Scan for the cell matching the given text and deliver its (x, y) coordinate at center. 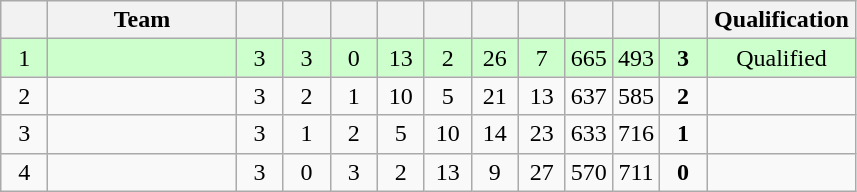
7 (542, 58)
Team (142, 20)
27 (542, 172)
23 (542, 134)
14 (494, 134)
26 (494, 58)
Qualification (781, 20)
665 (588, 58)
637 (588, 96)
570 (588, 172)
711 (636, 172)
4 (24, 172)
716 (636, 134)
9 (494, 172)
Qualified (781, 58)
585 (636, 96)
21 (494, 96)
493 (636, 58)
633 (588, 134)
